Detect which cell encompasses the target text, then output its (x, y) center coordinate. 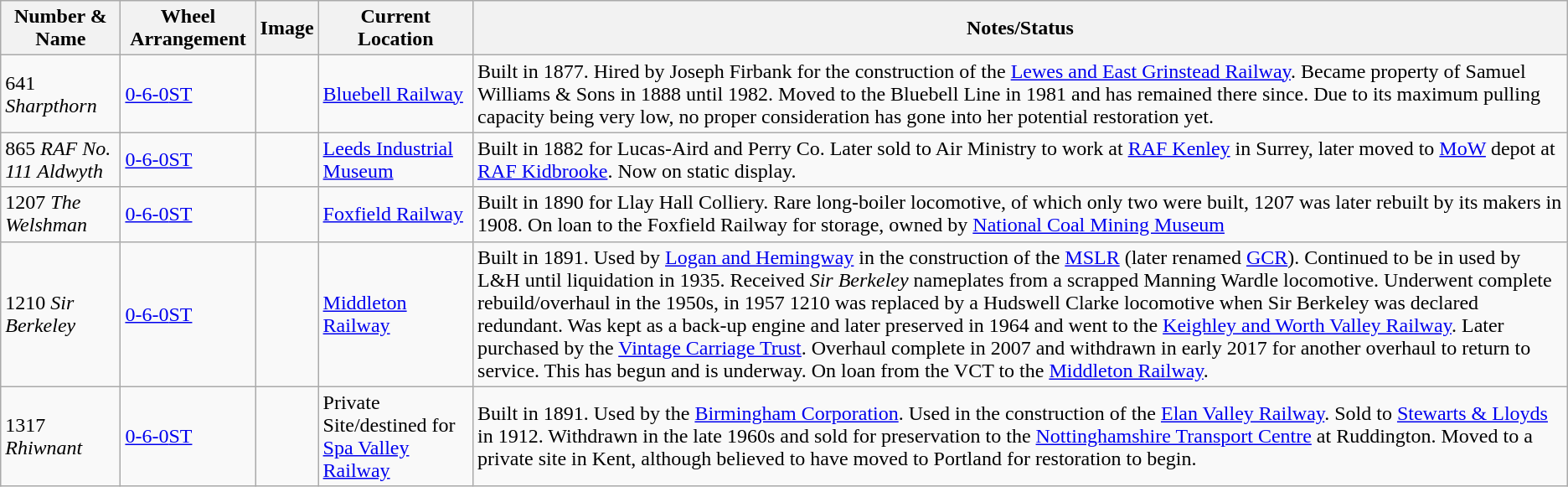
Private Site/destined for Spa Valley Railway (395, 436)
641 Sharpthorn (60, 94)
865 RAF No. 111 Aldwyth (60, 159)
Image (286, 28)
1210 Sir Berkeley (60, 313)
Notes/Status (1020, 28)
Current Location (395, 28)
1317 Rhiwnant (60, 436)
Middleton Railway (395, 313)
Number & Name (60, 28)
Wheel Arrangement (188, 28)
1207 The Welshman (60, 215)
Bluebell Railway (395, 94)
Foxfield Railway (395, 215)
Leeds Industrial Museum (395, 159)
